Return (X, Y) of the center of cell containing provided text 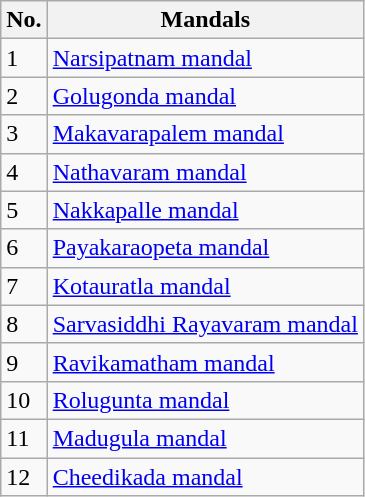
Ravikamatham mandal (205, 362)
Makavarapalem mandal (205, 134)
3 (24, 134)
8 (24, 324)
Nakkapalle mandal (205, 210)
Madugula mandal (205, 438)
11 (24, 438)
Payakaraopeta mandal (205, 248)
Golugonda mandal (205, 96)
4 (24, 172)
2 (24, 96)
10 (24, 400)
6 (24, 248)
Sarvasiddhi Rayavaram mandal (205, 324)
9 (24, 362)
7 (24, 286)
Kotauratla mandal (205, 286)
Nathavaram mandal (205, 172)
Rolugunta mandal (205, 400)
Mandals (205, 20)
5 (24, 210)
Cheedikada mandal (205, 477)
12 (24, 477)
Narsipatnam mandal (205, 58)
1 (24, 58)
No. (24, 20)
